Capture the cell that displays the provided text and extract its [x, y] central coordinate. 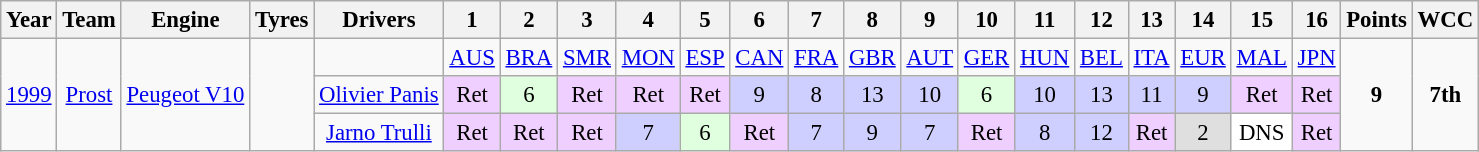
AUS [472, 58]
MON [648, 58]
16 [1316, 20]
AUT [930, 58]
7th [1445, 96]
BEL [1102, 58]
Year [29, 20]
SMR [588, 58]
Drivers [379, 20]
Engine [186, 20]
3 [588, 20]
ESP [705, 58]
JPN [1316, 58]
15 [1262, 20]
CAN [760, 58]
EUR [1203, 58]
Points [1376, 20]
1 [472, 20]
1999 [29, 96]
BRA [528, 58]
ITA [1152, 58]
MAL [1262, 58]
Olivier Panis [379, 95]
5 [705, 20]
Team [89, 20]
HUN [1045, 58]
GER [986, 58]
Peugeot V10 [186, 96]
14 [1203, 20]
WCC [1445, 20]
FRA [816, 58]
4 [648, 20]
GBR [872, 58]
Tyres [282, 20]
DNS [1262, 133]
Jarno Trulli [379, 133]
Prost [89, 96]
